From the cell containing the given text, extract its center point as (X, Y) coordinate. 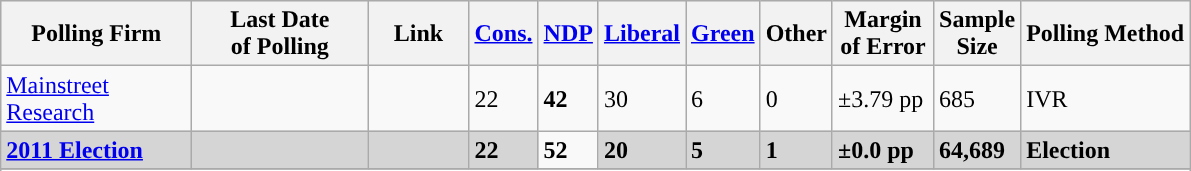
2011 Election (96, 150)
Mainstreet Research (96, 98)
Green (724, 34)
SampleSize (978, 34)
±3.79 pp (882, 98)
64,689 (978, 150)
30 (642, 98)
Liberal (642, 34)
IVR (1106, 98)
±0.0 pp (882, 150)
Link (418, 34)
Other (796, 34)
Last Dateof Polling (280, 34)
Polling Method (1106, 34)
Polling Firm (96, 34)
6 (724, 98)
Cons. (504, 34)
NDP (568, 34)
42 (568, 98)
0 (796, 98)
20 (642, 150)
5 (724, 150)
685 (978, 98)
Marginof Error (882, 34)
1 (796, 150)
52 (568, 150)
Election (1106, 150)
